Provide the (x, y) coordinate of the cell's center where the given text is located.  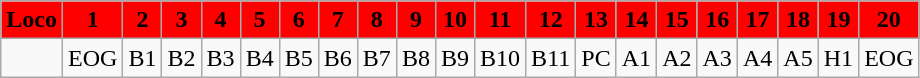
10 (454, 20)
Loco (32, 20)
18 (798, 20)
H1 (838, 58)
B7 (376, 58)
6 (298, 20)
B4 (260, 58)
1 (92, 20)
A5 (798, 58)
17 (757, 20)
B1 (142, 58)
8 (376, 20)
4 (220, 20)
B10 (500, 58)
3 (182, 20)
2 (142, 20)
B5 (298, 58)
15 (677, 20)
7 (338, 20)
12 (551, 20)
B11 (551, 58)
B3 (220, 58)
19 (838, 20)
B2 (182, 58)
16 (717, 20)
13 (596, 20)
14 (636, 20)
5 (260, 20)
B6 (338, 58)
B8 (416, 58)
A1 (636, 58)
A4 (757, 58)
B9 (454, 58)
PC (596, 58)
A2 (677, 58)
11 (500, 20)
20 (889, 20)
9 (416, 20)
A3 (717, 58)
